Pinpoint the cell where the given text exists, returning its (X, Y) midpoint coordinate. 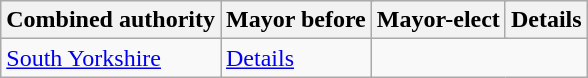
Combined authority (111, 20)
Mayor before (296, 20)
South Yorkshire (111, 58)
Mayor-elect (438, 20)
